Return the (X, Y) coordinate for the center point of the cell that contains the specified text.  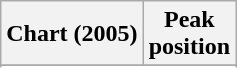
Chart (2005) (72, 34)
Peakposition (189, 34)
